Identify which cell holds the provided text, then report its (x, y) central coordinate. 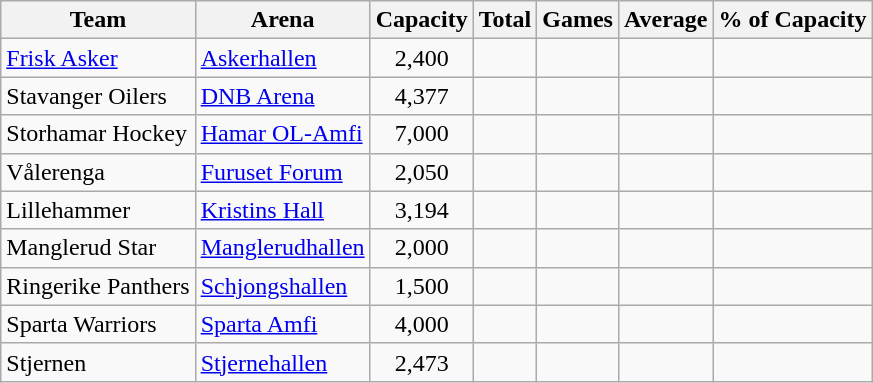
4,000 (422, 324)
Lillehammer (98, 210)
Stjernen (98, 362)
Team (98, 20)
Ringerike Panthers (98, 286)
Arena (282, 20)
Frisk Asker (98, 58)
Sparta Amfi (282, 324)
Schjongshallen (282, 286)
Sparta Warriors (98, 324)
Vålerenga (98, 172)
DNB Arena (282, 96)
1,500 (422, 286)
2,473 (422, 362)
Average (666, 20)
3,194 (422, 210)
Kristins Hall (282, 210)
2,000 (422, 248)
2,400 (422, 58)
Capacity (422, 20)
Storhamar Hockey (98, 134)
7,000 (422, 134)
4,377 (422, 96)
Total (505, 20)
% of Capacity (792, 20)
Stavanger Oilers (98, 96)
Manglerud Star (98, 248)
Furuset Forum (282, 172)
Games (578, 20)
Askerhallen (282, 58)
2,050 (422, 172)
Stjernehallen (282, 362)
Manglerudhallen (282, 248)
Hamar OL-Amfi (282, 134)
